Identify which cell holds the provided text, then report its (x, y) central coordinate. 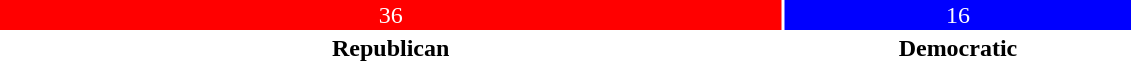
36 (390, 15)
16 (958, 15)
